Search for the cell housing the specified text and yield its [X, Y] center coordinate. 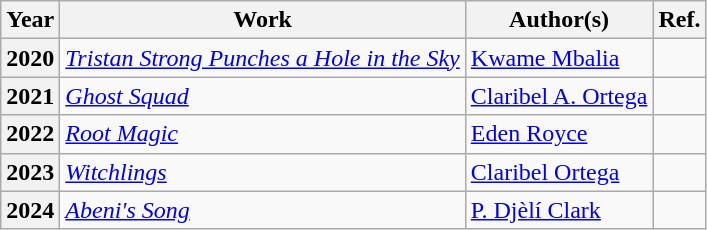
Tristan Strong Punches a Hole in the Sky [262, 58]
2024 [30, 210]
Eden Royce [559, 134]
P. Djèlí Clark [559, 210]
2021 [30, 96]
Abeni's Song [262, 210]
2022 [30, 134]
Year [30, 20]
Ghost Squad [262, 96]
Root Magic [262, 134]
Claribel A. Ortega [559, 96]
2023 [30, 172]
Claribel Ortega [559, 172]
Kwame Mbalia [559, 58]
Author(s) [559, 20]
Witchlings [262, 172]
Work [262, 20]
Ref. [680, 20]
2020 [30, 58]
